Determine the (X, Y) coordinate at the center of the cell enclosing the given text.  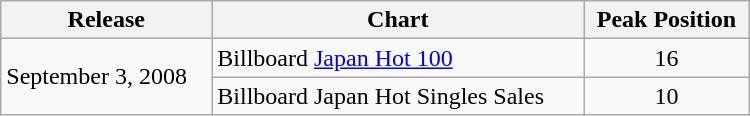
10 (667, 96)
Billboard Japan Hot Singles Sales (398, 96)
Peak Position (667, 20)
Release (106, 20)
Billboard Japan Hot 100 (398, 58)
September 3, 2008 (106, 77)
16 (667, 58)
Chart (398, 20)
